Find where the given text appears and provide that cell's center as (x, y) coordinate. 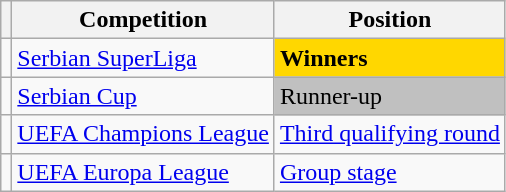
UEFA Champions League (144, 134)
UEFA Europa League (144, 172)
Serbian SuperLiga (144, 58)
Winners (390, 58)
Third qualifying round (390, 134)
Group stage (390, 172)
Competition (144, 20)
Serbian Cup (144, 96)
Position (390, 20)
Runner-up (390, 96)
